Capture the cell that displays the provided text and extract its [x, y] central coordinate. 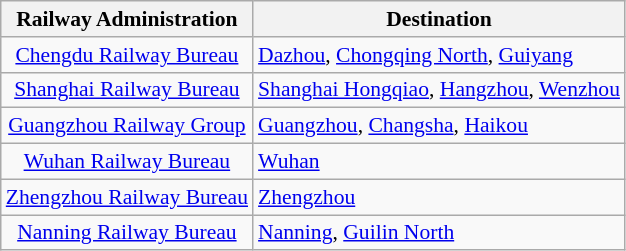
Guangzhou, Changsha, Haikou [439, 126]
Chengdu Railway Bureau [127, 55]
Zhengzhou Railway Bureau [127, 197]
Railway Administration [127, 19]
Destination [439, 19]
Shanghai Railway Bureau [127, 90]
Zhengzhou [439, 197]
Shanghai Hongqiao, Hangzhou, Wenzhou [439, 90]
Nanning, Guilin North [439, 233]
Nanning Railway Bureau [127, 233]
Wuhan [439, 162]
Dazhou, Chongqing North, Guiyang [439, 55]
Guangzhou Railway Group [127, 126]
Wuhan Railway Bureau [127, 162]
